Provide the (x, y) coordinate of the cell's center where the given text is located.  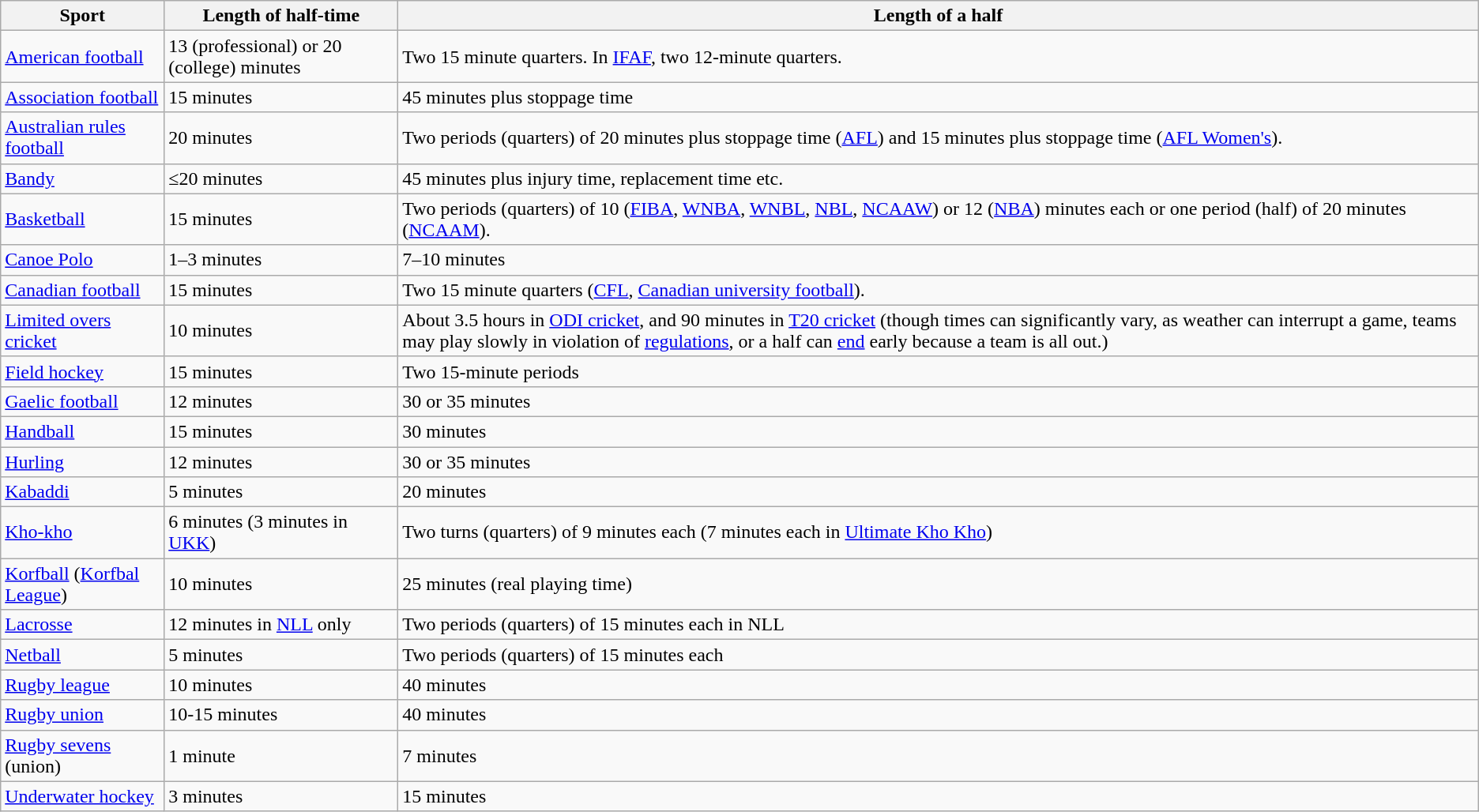
Bandy (82, 179)
1–3 minutes (281, 260)
Rugby sevens (union) (82, 755)
Limited overs cricket (82, 330)
Two periods (quarters) of 10 (FIBA, WNBA, WNBL, NBL, NCAAW) or 12 (NBA) minutes each or one period (half) of 20 minutes (NCAAM). (939, 220)
Basketball (82, 220)
Two periods (quarters) of 15 minutes each in NLL (939, 625)
Rugby union (82, 715)
Two periods (quarters) of 20 minutes plus stoppage time (AFL) and 15 minutes plus stoppage time (AFL Women's). (939, 137)
13 (professional) or 20 (college) minutes (281, 57)
Canadian football (82, 290)
7–10 minutes (939, 260)
12 minutes in NLL only (281, 625)
American football (82, 57)
Lacrosse (82, 625)
Field hockey (82, 371)
10-15 minutes (281, 715)
45 minutes plus stoppage time (939, 97)
45 minutes plus injury time, replacement time etc. (939, 179)
Netball (82, 655)
7 minutes (939, 755)
≤20 minutes (281, 179)
1 minute (281, 755)
Handball (82, 431)
Two 15-minute periods (939, 371)
Length of a half (939, 16)
Two turns (quarters) of 9 minutes each (7 minutes each in Ultimate Kho Kho) (939, 532)
Australian rules football (82, 137)
Two periods (quarters) of 15 minutes each (939, 655)
Sport (82, 16)
Association football (82, 97)
6 minutes (3 minutes in UKK) (281, 532)
Kho-kho (82, 532)
Korfball (Korfbal League) (82, 585)
3 minutes (281, 796)
Canoe Polo (82, 260)
Length of half-time (281, 16)
Hurling (82, 462)
Rugby league (82, 685)
Two 15 minute quarters. In IFAF, two 12-minute quarters. (939, 57)
Underwater hockey (82, 796)
Gaelic football (82, 401)
Kabaddi (82, 492)
25 minutes (real playing time) (939, 585)
30 minutes (939, 431)
Two 15 minute quarters (CFL, Canadian university football). (939, 290)
